Provide the (X, Y) coordinate of the cell's center where the given text is located.  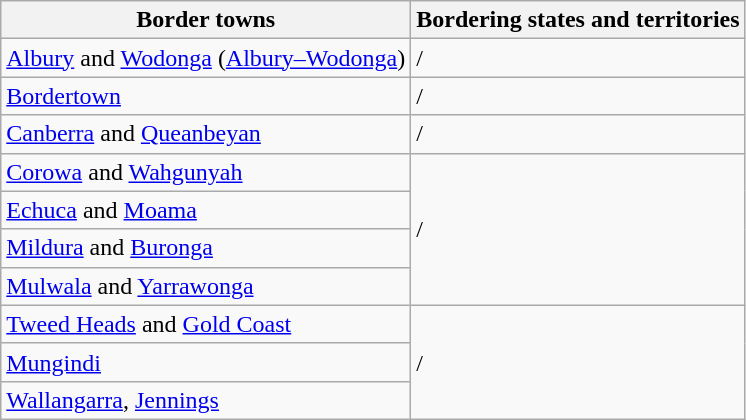
Bordertown (206, 96)
Mildura and Buronga (206, 248)
Wallangarra, Jennings (206, 400)
Bordering states and territories (578, 20)
Corowa and Wahgunyah (206, 172)
Albury and Wodonga (Albury–Wodonga) (206, 58)
Echuca and Moama (206, 210)
Canberra and Queanbeyan (206, 134)
Mulwala and Yarrawonga (206, 286)
Mungindi (206, 362)
Border towns (206, 20)
Tweed Heads and Gold Coast (206, 324)
